Capture the cell that displays the provided text and extract its [X, Y] central coordinate. 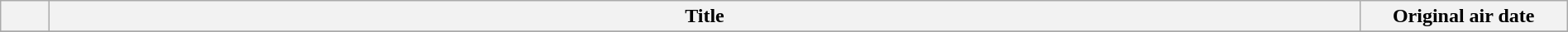
Original air date [1464, 16]
Title [705, 16]
